For the text-containing cell, return its midpoint in (X, Y) coordinate format. 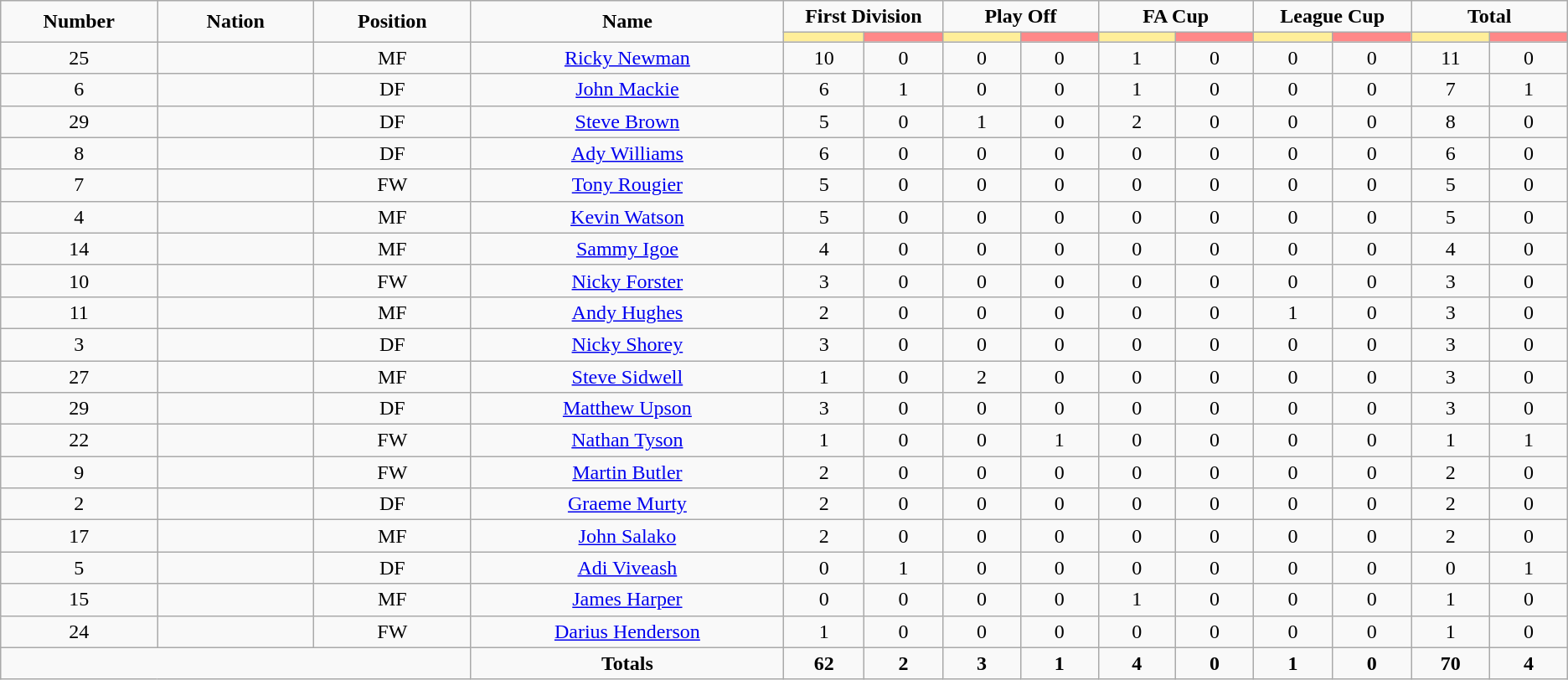
Total (1489, 17)
John Salako (627, 536)
Matthew Upson (627, 409)
Darius Henderson (627, 631)
27 (79, 376)
17 (79, 536)
Nicky Forster (627, 281)
Name (627, 22)
Steve Brown (627, 121)
League Cup (1332, 17)
Andy Hughes (627, 312)
FA Cup (1176, 17)
25 (79, 58)
70 (1451, 663)
Adi Viveash (627, 568)
Nathan Tyson (627, 440)
Graeme Murty (627, 504)
Martin Butler (627, 472)
Nation (236, 22)
9 (79, 472)
Totals (627, 663)
James Harper (627, 600)
24 (79, 631)
62 (824, 663)
Steve Sidwell (627, 376)
Ady Williams (627, 153)
John Mackie (627, 90)
Ricky Newman (627, 58)
Play Off (1020, 17)
Kevin Watson (627, 217)
14 (79, 249)
Tony Rougier (627, 185)
15 (79, 600)
Number (79, 22)
Sammy Igoe (627, 249)
Position (392, 22)
First Division (864, 17)
Nicky Shorey (627, 344)
22 (79, 440)
